Provide the (x, y) coordinate of the cell's center where the given text is located.  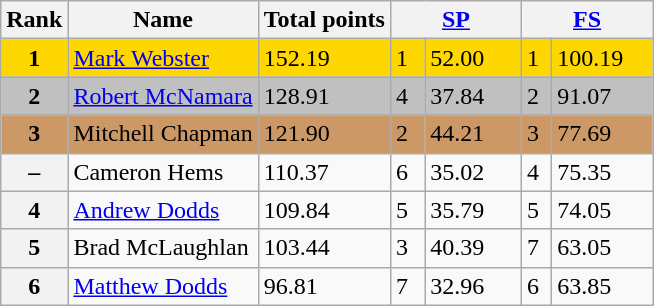
Rank (34, 20)
Brad McLaughlan (163, 248)
128.91 (324, 96)
63.05 (602, 248)
Name (163, 20)
Matthew Dodds (163, 286)
Cameron Hems (163, 172)
40.39 (474, 248)
Total points (324, 20)
Mark Webster (163, 58)
35.79 (474, 210)
44.21 (474, 134)
110.37 (324, 172)
52.00 (474, 58)
74.05 (602, 210)
35.02 (474, 172)
Andrew Dodds (163, 210)
Mitchell Chapman (163, 134)
37.84 (474, 96)
109.84 (324, 210)
FS (588, 20)
121.90 (324, 134)
77.69 (602, 134)
75.35 (602, 172)
SP (456, 20)
– (34, 172)
100.19 (602, 58)
63.85 (602, 286)
103.44 (324, 248)
96.81 (324, 286)
32.96 (474, 286)
Robert McNamara (163, 96)
152.19 (324, 58)
91.07 (602, 96)
